Pinpoint the cell where the given text exists, returning its [x, y] midpoint coordinate. 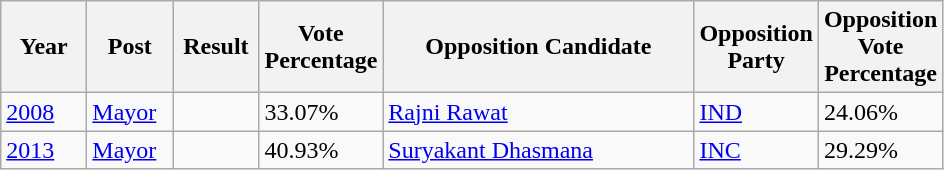
INC [756, 150]
24.06% [880, 112]
Result [216, 47]
Year [44, 47]
Rajni Rawat [538, 112]
IND [756, 112]
Opposition Party [756, 47]
Suryakant Dhasmana [538, 150]
40.93% [321, 150]
Post [130, 47]
29.29% [880, 150]
33.07% [321, 112]
Vote Percentage [321, 47]
2013 [44, 150]
2008 [44, 112]
Opposition Vote Percentage [880, 47]
Opposition Candidate [538, 47]
